Extract the [X, Y] coordinate from the center of the cell holding the provided text.  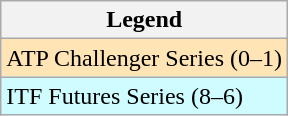
ATP Challenger Series (0–1) [144, 58]
Legend [144, 20]
ITF Futures Series (8–6) [144, 96]
